Detect which cell encompasses the target text, then output its [x, y] center coordinate. 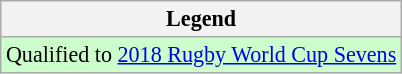
Legend [202, 18]
Qualified to 2018 Rugby World Cup Sevens [202, 54]
